Identify which cell holds the provided text, then report its [x, y] central coordinate. 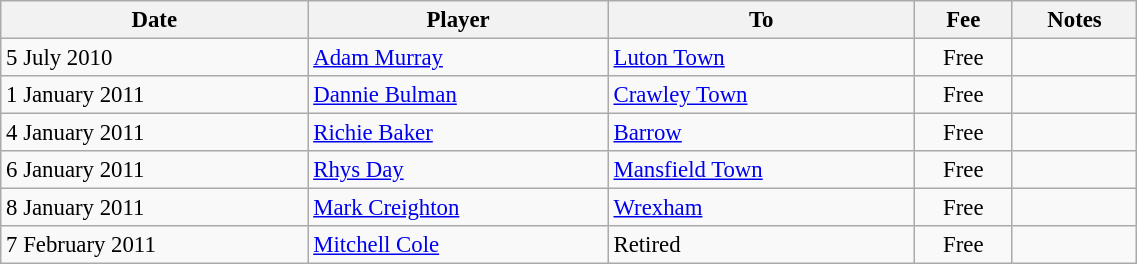
Crawley Town [761, 95]
4 January 2011 [154, 133]
Luton Town [761, 58]
Richie Baker [458, 133]
8 January 2011 [154, 208]
Wrexham [761, 208]
Mansfield Town [761, 170]
Adam Murray [458, 58]
Dannie Bulman [458, 95]
1 January 2011 [154, 95]
6 January 2011 [154, 170]
Player [458, 20]
Mitchell Cole [458, 245]
To [761, 20]
Date [154, 20]
Rhys Day [458, 170]
7 February 2011 [154, 245]
5 July 2010 [154, 58]
Mark Creighton [458, 208]
Barrow [761, 133]
Notes [1074, 20]
Retired [761, 245]
Fee [963, 20]
